Provide the [X, Y] coordinate of the cell's center where the given text is located.  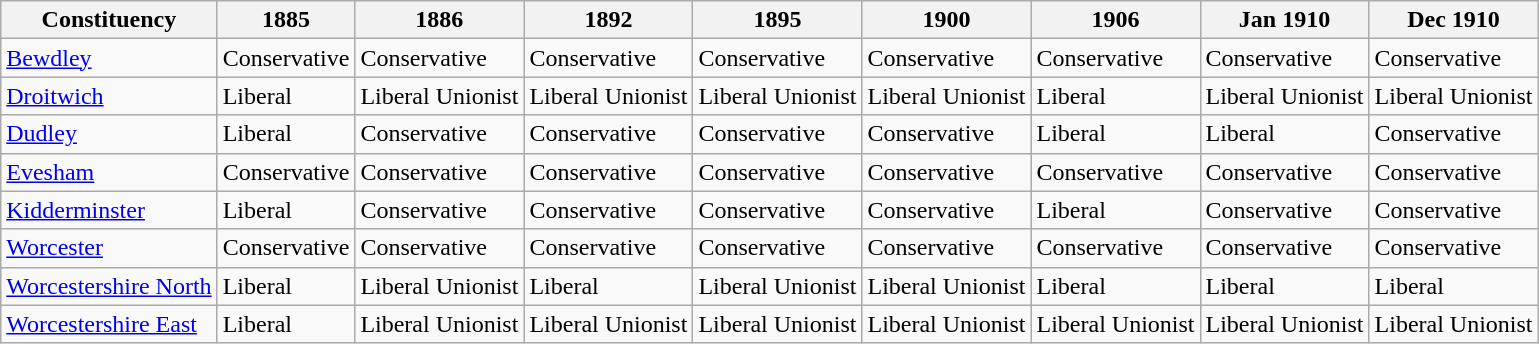
Evesham [109, 172]
Dudley [109, 134]
1906 [1116, 20]
Worcestershire East [109, 324]
1892 [608, 20]
Droitwich [109, 96]
1895 [778, 20]
Worcester [109, 248]
1886 [440, 20]
Dec 1910 [1454, 20]
Worcestershire North [109, 286]
1885 [286, 20]
Kidderminster [109, 210]
Bewdley [109, 58]
1900 [946, 20]
Jan 1910 [1284, 20]
Constituency [109, 20]
